Locate the cell with the specified text and output its (x, y) center coordinate. 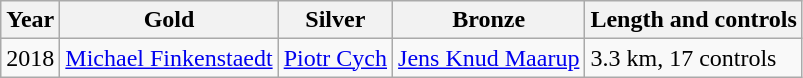
Michael Finkenstaedt (169, 58)
Jens Knud Maarup (489, 58)
Length and controls (694, 20)
Silver (335, 20)
2018 (30, 58)
Bronze (489, 20)
Piotr Cych (335, 58)
Gold (169, 20)
3.3 km, 17 controls (694, 58)
Year (30, 20)
